Search for the cell housing the specified text and yield its (x, y) center coordinate. 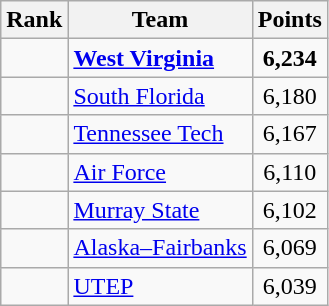
6,102 (290, 210)
Team (160, 20)
Points (290, 20)
South Florida (160, 96)
Tennessee Tech (160, 134)
West Virginia (160, 58)
UTEP (160, 286)
6,180 (290, 96)
6,167 (290, 134)
6,069 (290, 248)
6,234 (290, 58)
Air Force (160, 172)
Alaska–Fairbanks (160, 248)
Rank (34, 20)
Murray State (160, 210)
6,039 (290, 286)
6,110 (290, 172)
